For the text-containing cell, return its midpoint in (x, y) coordinate format. 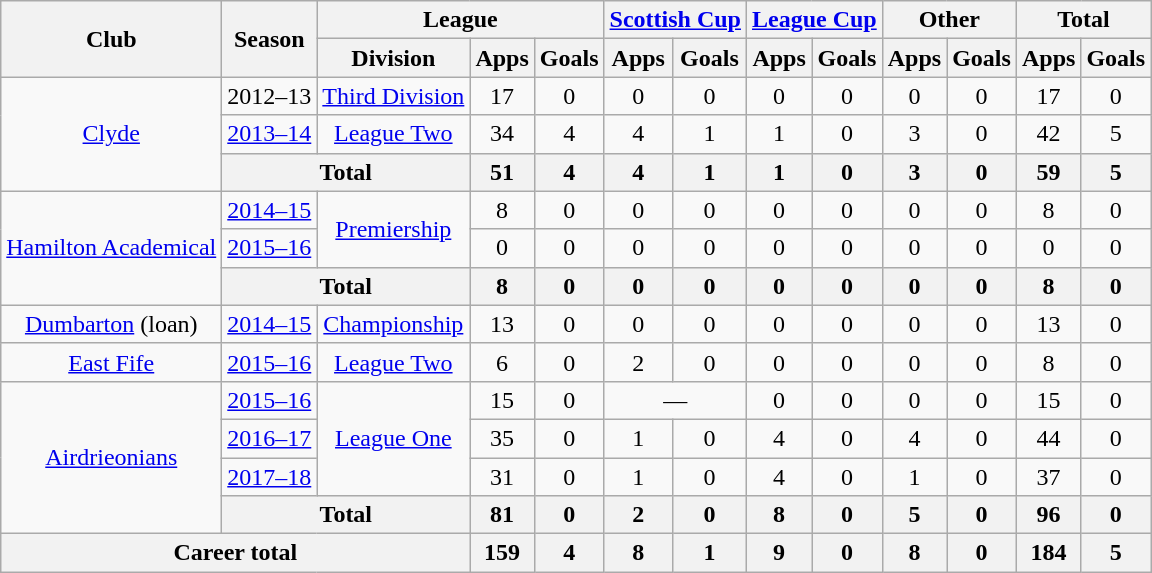
9 (778, 553)
East Fife (112, 362)
59 (1048, 172)
2016–17 (270, 438)
Clyde (112, 134)
96 (1048, 515)
Hamilton Academical (112, 248)
35 (502, 438)
Premiership (394, 229)
Career total (236, 553)
51 (502, 172)
42 (1048, 134)
184 (1048, 553)
League (460, 20)
Dumbarton (loan) (112, 324)
2013–14 (270, 134)
League Cup (814, 20)
Club (112, 39)
Other (949, 20)
2017–18 (270, 477)
31 (502, 477)
44 (1048, 438)
159 (502, 553)
League One (394, 438)
34 (502, 134)
81 (502, 515)
Championship (394, 324)
37 (1048, 477)
Airdrieonians (112, 457)
— (675, 400)
2012–13 (270, 96)
Season (270, 39)
Scottish Cup (675, 20)
6 (502, 362)
Third Division (394, 96)
Division (394, 58)
